Return the [X, Y] coordinate for the center point of the cell that contains the specified text.  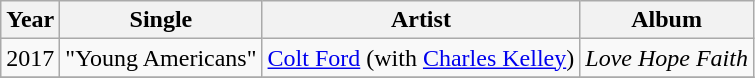
Artist [421, 20]
Love Hope Faith [667, 58]
2017 [30, 58]
Colt Ford (with Charles Kelley) [421, 58]
Single [161, 20]
Album [667, 20]
Year [30, 20]
"Young Americans" [161, 58]
